Pinpoint the cell where the given text exists, returning its (x, y) midpoint coordinate. 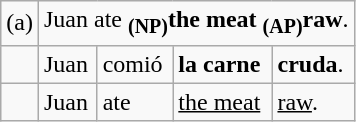
comió (135, 64)
cruda. (313, 64)
Juan ate (NP)the meat (AP)raw. (196, 23)
(a) (20, 23)
la carne (222, 64)
ate (135, 102)
the meat (222, 102)
raw. (313, 102)
